From the cell containing the given text, extract its center point as (x, y) coordinate. 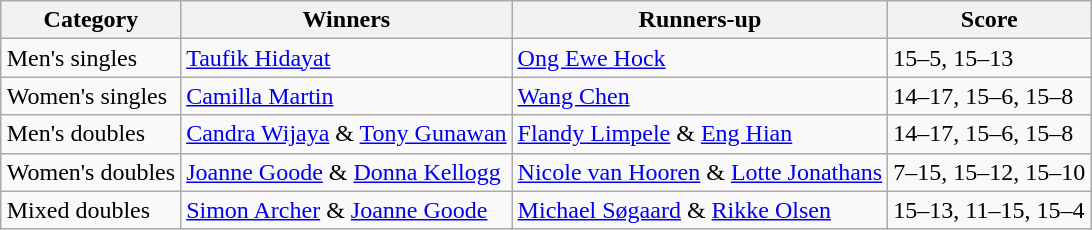
Men's singles (90, 58)
Mixed doubles (90, 210)
Women's doubles (90, 172)
15–5, 15–13 (990, 58)
Ong Ewe Hock (700, 58)
Winners (346, 20)
Score (990, 20)
Flandy Limpele & Eng Hian (700, 134)
7–15, 15–12, 15–10 (990, 172)
Taufik Hidayat (346, 58)
Women's singles (90, 96)
Nicole van Hooren & Lotte Jonathans (700, 172)
Joanne Goode & Donna Kellogg (346, 172)
Wang Chen (700, 96)
Camilla Martin (346, 96)
Men's doubles (90, 134)
Candra Wijaya & Tony Gunawan (346, 134)
Simon Archer & Joanne Goode (346, 210)
15–13, 11–15, 15–4 (990, 210)
Michael Søgaard & Rikke Olsen (700, 210)
Runners-up (700, 20)
Category (90, 20)
